Determine the (x, y) coordinate at the center of the cell enclosing the given text.  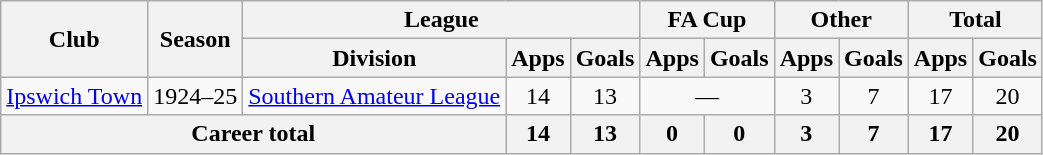
Total (975, 20)
Southern Amateur League (374, 96)
Season (196, 39)
Division (374, 58)
FA Cup (707, 20)
Other (841, 20)
1924–25 (196, 96)
Career total (254, 134)
Ipswich Town (74, 96)
Club (74, 39)
League (442, 20)
― (707, 96)
